Return (x, y) of the center of cell containing provided text 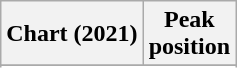
Peakposition (189, 34)
Chart (2021) (72, 34)
